Return the (X, Y) coordinate for the center point of the cell that contains the specified text.  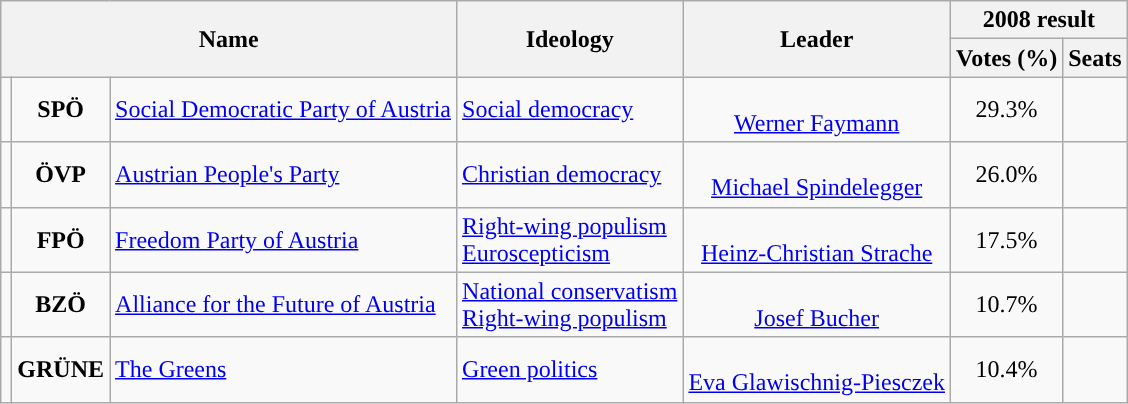
Austrian People's Party (284, 174)
ÖVP (61, 174)
10.7% (1007, 304)
Name (229, 39)
Social democracy (570, 110)
National conservatismRight-wing populism (570, 304)
SPÖ (61, 110)
Alliance for the Future of Austria (284, 304)
Votes (%) (1007, 58)
Green politics (570, 370)
The Greens (284, 370)
Social Democratic Party of Austria (284, 110)
Freedom Party of Austria (284, 240)
29.3% (1007, 110)
10.4% (1007, 370)
17.5% (1007, 240)
Josef Bucher (817, 304)
2008 result (1040, 20)
Ideology (570, 39)
Michael Spindelegger (817, 174)
GRÜNE (61, 370)
BZÖ (61, 304)
Werner Faymann (817, 110)
Right-wing populismEuroscepticism (570, 240)
26.0% (1007, 174)
Heinz-Christian Strache (817, 240)
Leader (817, 39)
Eva Glawischnig-Piesczek (817, 370)
FPÖ (61, 240)
Seats (1095, 58)
Christian democracy (570, 174)
